Determine the [x, y] coordinate at the center of the cell enclosing the given text.  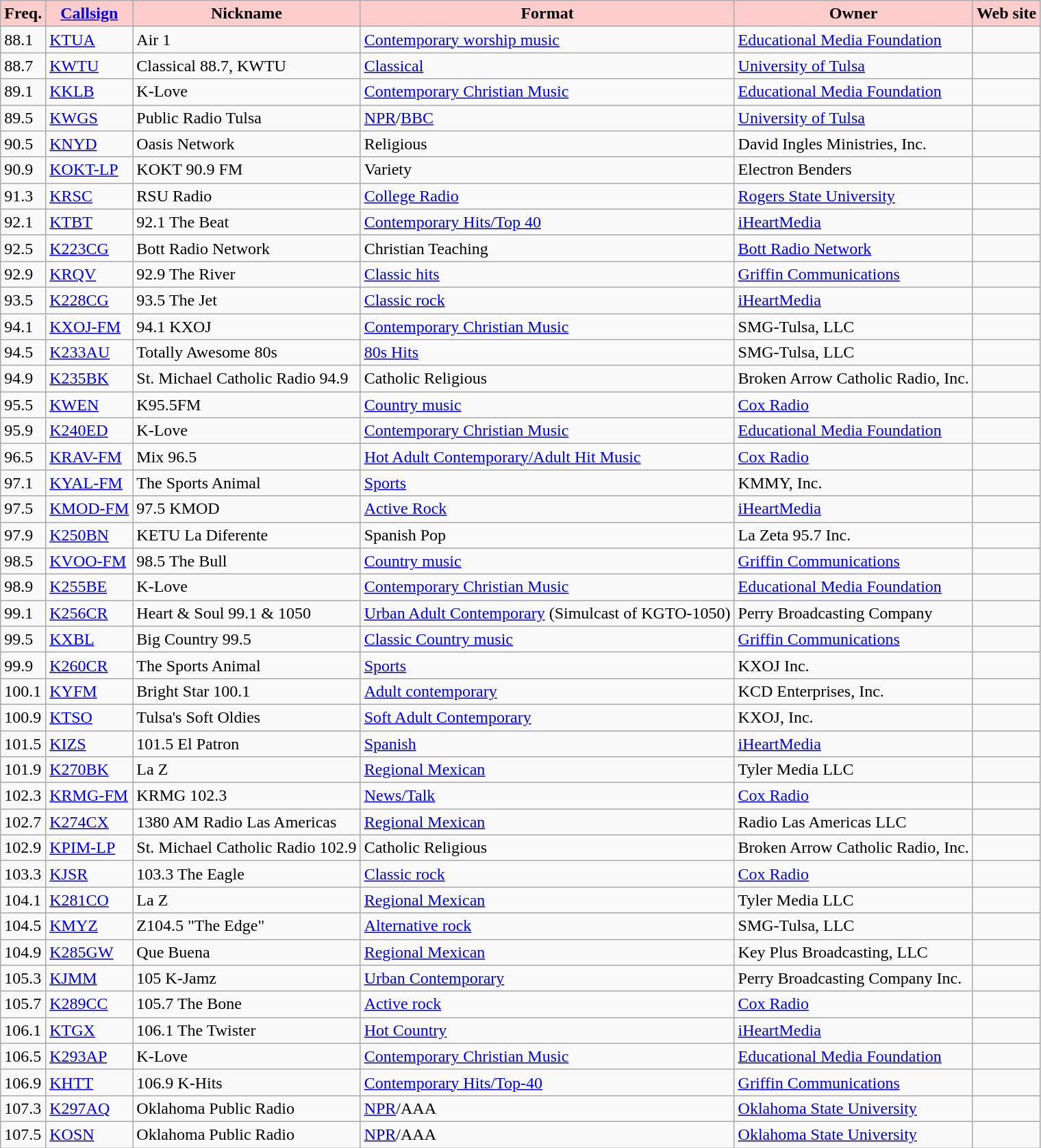
Radio Las Americas LLC [853, 822]
102.7 [23, 822]
Electron Benders [853, 170]
Format [547, 14]
102.3 [23, 796]
Air 1 [247, 40]
RSU Radio [247, 196]
94.9 [23, 379]
92.1 [23, 222]
Totally Awesome 80s [247, 353]
88.7 [23, 66]
98.9 [23, 587]
91.3 [23, 196]
KOSN [89, 1134]
Alternative rock [547, 926]
1380 AM Radio Las Americas [247, 822]
99.5 [23, 639]
105.3 [23, 978]
89.5 [23, 118]
101.5 El Patron [247, 743]
KIZS [89, 743]
Active rock [547, 1004]
KRMG-FM [89, 796]
KWGS [89, 118]
KYFM [89, 691]
K270BK [89, 770]
99.1 [23, 613]
95.9 [23, 431]
KKLB [89, 92]
94.1 KXOJ [247, 327]
Adult contemporary [547, 691]
St. Michael Catholic Radio 102.9 [247, 848]
Z104.5 "The Edge" [247, 926]
KTBT [89, 222]
107.3 [23, 1108]
KMOD-FM [89, 509]
KRAV-FM [89, 457]
KCD Enterprises, Inc. [853, 691]
Spanish Pop [547, 535]
92.5 [23, 248]
La Zeta 95.7 Inc. [853, 535]
94.5 [23, 353]
K255BE [89, 587]
KMYZ [89, 926]
98.5 The Bull [247, 561]
K256CR [89, 613]
David Ingles Ministries, Inc. [853, 144]
K289CC [89, 1004]
KRMG 102.3 [247, 796]
97.5 KMOD [247, 509]
K285GW [89, 952]
K293AP [89, 1056]
92.1 The Beat [247, 222]
K281CO [89, 900]
KTUA [89, 40]
KRSC [89, 196]
K240ED [89, 431]
KHTT [89, 1082]
101.5 [23, 743]
KJMM [89, 978]
90.5 [23, 144]
Freq. [23, 14]
K274CX [89, 822]
KVOO-FM [89, 561]
90.9 [23, 170]
106.1 The Twister [247, 1030]
Hot Country [547, 1030]
K95.5FM [247, 405]
Public Radio Tulsa [247, 118]
107.5 [23, 1134]
KTGX [89, 1030]
92.9 [23, 274]
Urban Contemporary [547, 978]
Key Plus Broadcasting, LLC [853, 952]
Contemporary Hits/Top-40 [547, 1082]
K235BK [89, 379]
K297AQ [89, 1108]
96.5 [23, 457]
Bright Star 100.1 [247, 691]
93.5 [23, 300]
K260CR [89, 665]
Que Buena [247, 952]
88.1 [23, 40]
104.5 [23, 926]
KXOJ Inc. [853, 665]
102.9 [23, 848]
Religious [547, 144]
NPR/BBC [547, 118]
Nickname [247, 14]
KNYD [89, 144]
Owner [853, 14]
100.9 [23, 717]
KRQV [89, 274]
Classic hits [547, 274]
Mix 96.5 [247, 457]
104.1 [23, 900]
KJSR [89, 874]
Contemporary worship music [547, 40]
KWTU [89, 66]
89.1 [23, 92]
106.1 [23, 1030]
Perry Broadcasting Company Inc. [853, 978]
Perry Broadcasting Company [853, 613]
St. Michael Catholic Radio 94.9 [247, 379]
Web site [1006, 14]
Urban Adult Contemporary (Simulcast of KGTO-1050) [547, 613]
97.5 [23, 509]
KWEN [89, 405]
103.3 The Eagle [247, 874]
Spanish [547, 743]
K250BN [89, 535]
Big Country 99.5 [247, 639]
80s Hits [547, 353]
93.5 The Jet [247, 300]
99.9 [23, 665]
KPIM-LP [89, 848]
Rogers State University [853, 196]
Callsign [89, 14]
Classical 88.7, KWTU [247, 66]
101.9 [23, 770]
KOKT-LP [89, 170]
97.9 [23, 535]
105.7 The Bone [247, 1004]
Tulsa's Soft Oldies [247, 717]
KXOJ, Inc. [853, 717]
KOKT 90.9 FM [247, 170]
Oasis Network [247, 144]
106.9 K-Hits [247, 1082]
Contemporary Hits/Top 40 [547, 222]
Soft Adult Contemporary [547, 717]
News/Talk [547, 796]
K233AU [89, 353]
98.5 [23, 561]
95.5 [23, 405]
104.9 [23, 952]
Heart & Soul 99.1 & 1050 [247, 613]
KTSO [89, 717]
105 K-Jamz [247, 978]
Christian Teaching [547, 248]
106.5 [23, 1056]
Variety [547, 170]
100.1 [23, 691]
92.9 The River [247, 274]
Classic Country music [547, 639]
Hot Adult Contemporary/Adult Hit Music [547, 457]
KYAL-FM [89, 483]
Classical [547, 66]
94.1 [23, 327]
103.3 [23, 874]
KMMY, Inc. [853, 483]
KXOJ-FM [89, 327]
KETU La Diferente [247, 535]
K228CG [89, 300]
College Radio [547, 196]
105.7 [23, 1004]
Active Rock [547, 509]
106.9 [23, 1082]
KXBL [89, 639]
97.1 [23, 483]
K223CG [89, 248]
